Scan for the cell matching the given text and deliver its (X, Y) coordinate at center. 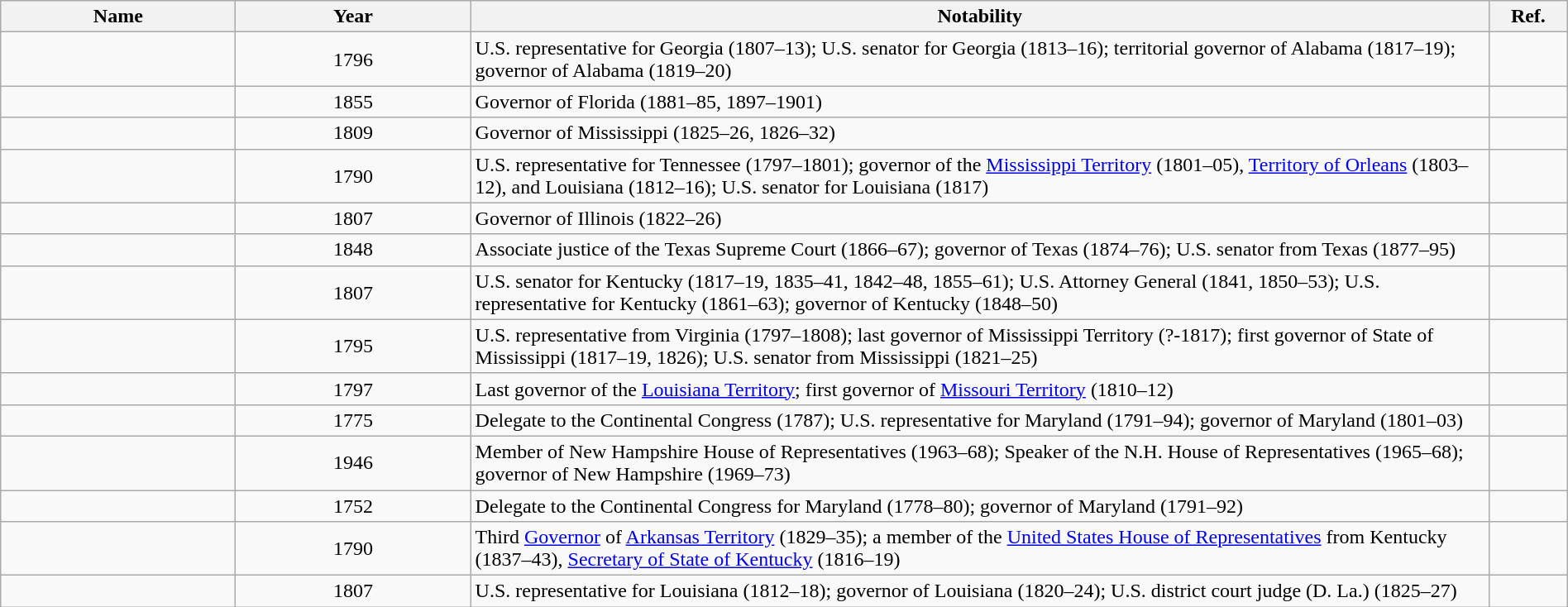
1775 (353, 420)
Delegate to the Continental Congress (1787); U.S. representative for Maryland (1791–94); governor of Maryland (1801–03) (979, 420)
Name (118, 17)
Governor of Florida (1881–85, 1897–1901) (979, 102)
1848 (353, 250)
1855 (353, 102)
1796 (353, 60)
U.S. representative for Louisiana (1812–18); governor of Louisiana (1820–24); U.S. district court judge (D. La.) (1825–27) (979, 591)
1946 (353, 463)
1797 (353, 389)
Associate justice of the Texas Supreme Court (1866–67); governor of Texas (1874–76); U.S. senator from Texas (1877–95) (979, 250)
Delegate to the Continental Congress for Maryland (1778–80); governor of Maryland (1791–92) (979, 505)
1809 (353, 133)
Governor of Mississippi (1825–26, 1826–32) (979, 133)
Notability (979, 17)
1752 (353, 505)
1795 (353, 346)
Last governor of the Louisiana Territory; first governor of Missouri Territory (1810–12) (979, 389)
Ref. (1528, 17)
Year (353, 17)
Governor of Illinois (1822–26) (979, 218)
